Locate the cell with the specified text and output its (X, Y) center coordinate. 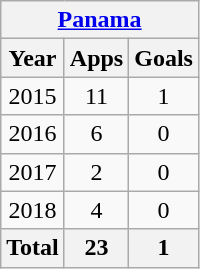
4 (96, 210)
2015 (33, 96)
Year (33, 58)
2016 (33, 134)
2017 (33, 172)
6 (96, 134)
2 (96, 172)
11 (96, 96)
Apps (96, 58)
2018 (33, 210)
Goals (164, 58)
Panama (100, 20)
23 (96, 248)
Total (33, 248)
